Locate the cell with the specified text and output its (X, Y) center coordinate. 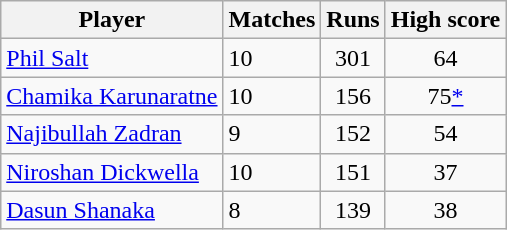
Najibullah Zadran (112, 134)
38 (446, 210)
Chamika Karunaratne (112, 96)
Player (112, 20)
301 (353, 58)
9 (272, 134)
156 (353, 96)
Matches (272, 20)
64 (446, 58)
Niroshan Dickwella (112, 172)
Dasun Shanaka (112, 210)
151 (353, 172)
High score (446, 20)
75* (446, 96)
152 (353, 134)
54 (446, 134)
139 (353, 210)
Runs (353, 20)
Phil Salt (112, 58)
8 (272, 210)
37 (446, 172)
